Extract the [x, y] coordinate from the center of the cell holding the provided text.  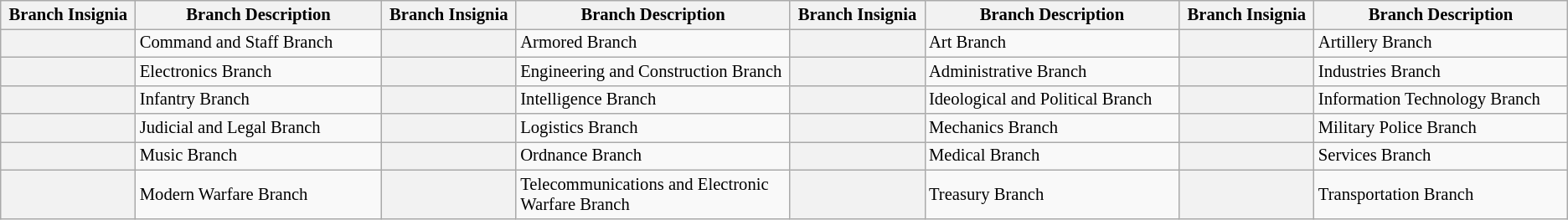
Infantry Branch [258, 100]
Artillery Branch [1441, 43]
Art Branch [1052, 43]
Transportation Branch [1441, 194]
Judicial and Legal Branch [258, 128]
Logistics Branch [653, 128]
Command and Staff Branch [258, 43]
Mechanics Branch [1052, 128]
Ordnance Branch [653, 156]
Intelligence Branch [653, 100]
Armored Branch [653, 43]
Engineering and Construction Branch [653, 71]
Medical Branch [1052, 156]
Industries Branch [1441, 71]
Telecommunications and Electronic Warfare Branch [653, 194]
Modern Warfare Branch [258, 194]
Electronics Branch [258, 71]
Information Technology Branch [1441, 100]
Treasury Branch [1052, 194]
Ideological and Political Branch [1052, 100]
Music Branch [258, 156]
Military Police Branch [1441, 128]
Services Branch [1441, 156]
Administrative Branch [1052, 71]
